Output the [x, y] coordinate of the center of the cell containing the given text.  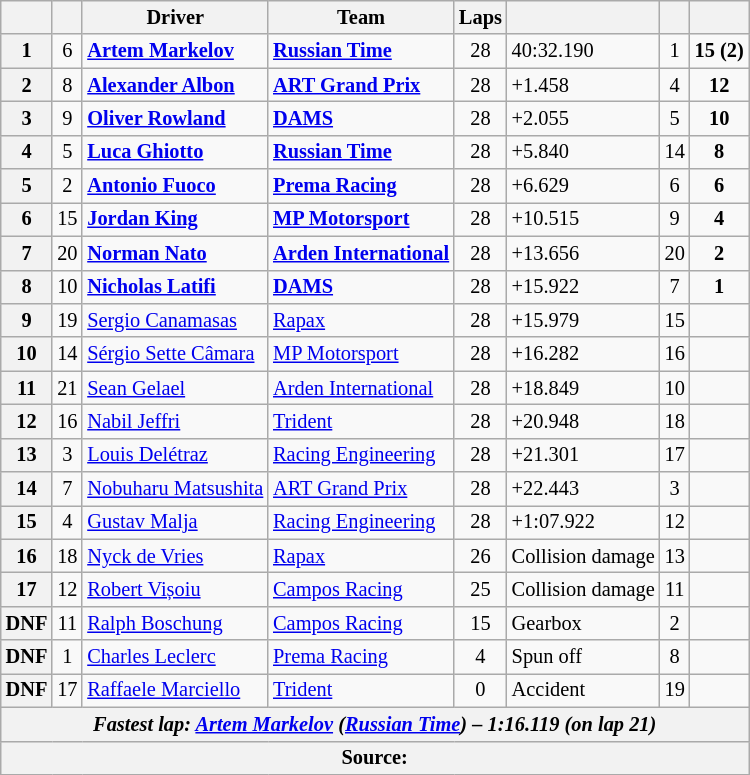
26 [480, 556]
Sean Gelael [175, 388]
Team [361, 17]
Sérgio Sette Câmara [175, 354]
Sergio Canamasas [175, 320]
Fastest lap: Artem Markelov (Russian Time) – 1:16.119 (on lap 21) [375, 724]
0 [480, 690]
+1:07.922 [584, 522]
Louis Delétraz [175, 455]
+13.656 [584, 253]
Raffaele Marciello [175, 690]
Gearbox [584, 623]
Nyck de Vries [175, 556]
+15.922 [584, 287]
+22.443 [584, 489]
+6.629 [584, 186]
+2.055 [584, 118]
40:32.190 [584, 51]
+15.979 [584, 320]
Charles Leclerc [175, 657]
Gustav Malja [175, 522]
+5.840 [584, 152]
Source: [375, 758]
+18.849 [584, 388]
Nicholas Latifi [175, 287]
Norman Nato [175, 253]
21 [67, 388]
Jordan King [175, 219]
Nobuharu Matsushita [175, 489]
Artem Markelov [175, 51]
+20.948 [584, 421]
Oliver Rowland [175, 118]
+16.282 [584, 354]
Accident [584, 690]
25 [480, 589]
Antonio Fuoco [175, 186]
15 (2) [720, 51]
Laps [480, 17]
+10.515 [584, 219]
Robert Vișoiu [175, 589]
Nabil Jeffri [175, 421]
+21.301 [584, 455]
Spun off [584, 657]
Alexander Albon [175, 85]
Driver [175, 17]
Ralph Boschung [175, 623]
+1.458 [584, 85]
Luca Ghiotto [175, 152]
